Provide the (X, Y) coordinate of the cell's center where the given text is located.  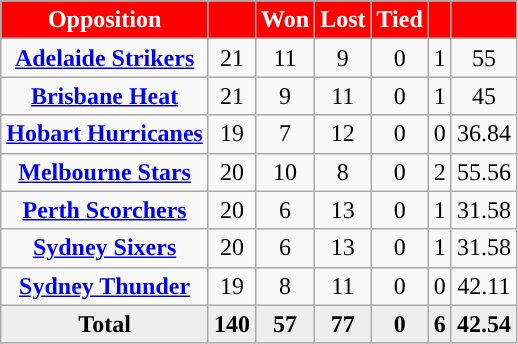
2 (440, 172)
55.56 (484, 172)
Adelaide Strikers (105, 58)
55 (484, 58)
Melbourne Stars (105, 172)
12 (343, 134)
77 (343, 324)
Hobart Hurricanes (105, 134)
Lost (343, 20)
Sydney Sixers (105, 248)
7 (286, 134)
Perth Scorchers (105, 210)
Sydney Thunder (105, 286)
57 (286, 324)
42.54 (484, 324)
Brisbane Heat (105, 96)
Won (286, 20)
140 (232, 324)
10 (286, 172)
42.11 (484, 286)
45 (484, 96)
36.84 (484, 134)
Total (105, 324)
Opposition (105, 20)
Tied (400, 20)
